Return [X, Y] of the center of cell containing provided text 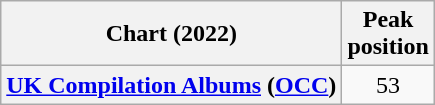
UK Compilation Albums (OCC) [172, 85]
Chart (2022) [172, 34]
Peakposition [388, 34]
53 [388, 85]
